Search for the cell housing the specified text and yield its (X, Y) center coordinate. 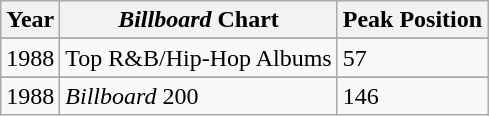
Top R&B/Hip-Hop Albums (198, 58)
146 (412, 96)
Peak Position (412, 20)
Billboard Chart (198, 20)
Billboard 200 (198, 96)
57 (412, 58)
Year (30, 20)
